Find where the given text appears and provide that cell's center as [X, Y] coordinate. 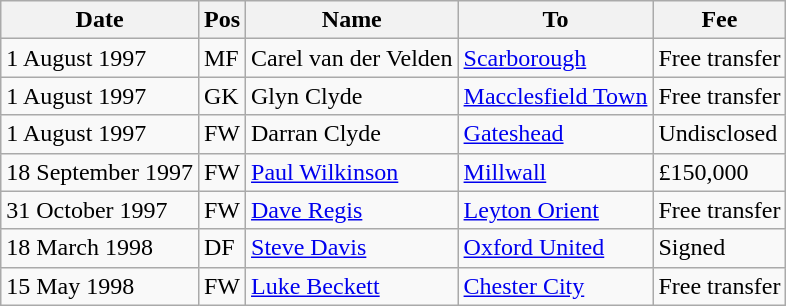
15 May 1998 [100, 286]
Carel van der Velden [352, 58]
Gateshead [556, 134]
DF [222, 248]
Fee [720, 20]
MF [222, 58]
Leyton Orient [556, 210]
Pos [222, 20]
Undisclosed [720, 134]
18 March 1998 [100, 248]
GK [222, 96]
Scarborough [556, 58]
Steve Davis [352, 248]
Glyn Clyde [352, 96]
£150,000 [720, 172]
Macclesfield Town [556, 96]
Chester City [556, 286]
Signed [720, 248]
Date [100, 20]
Name [352, 20]
Millwall [556, 172]
18 September 1997 [100, 172]
Paul Wilkinson [352, 172]
To [556, 20]
31 October 1997 [100, 210]
Dave Regis [352, 210]
Luke Beckett [352, 286]
Darran Clyde [352, 134]
Oxford United [556, 248]
